Return (X, Y) of the center of cell containing provided text 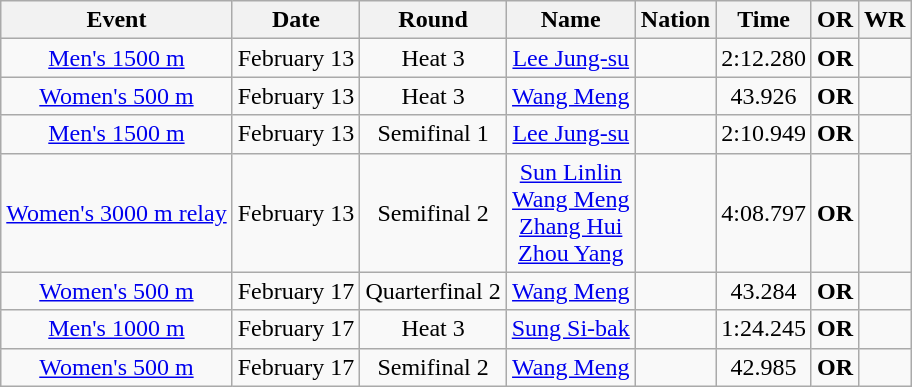
Semifinal 1 (433, 134)
42.985 (764, 367)
Women's 3000 m relay (116, 212)
Quarterfinal 2 (433, 291)
Sung Si-bak (570, 329)
4:08.797 (764, 212)
1:24.245 (764, 329)
Nation (675, 20)
Name (570, 20)
Date (296, 20)
43.284 (764, 291)
Round (433, 20)
43.926 (764, 96)
Sun Linlin Wang Meng Zhang Hui Zhou Yang (570, 212)
WR (885, 20)
2:12.280 (764, 58)
Men's 1000 m (116, 329)
Time (764, 20)
Event (116, 20)
2:10.949 (764, 134)
